Determine the (X, Y) coordinate at the center of the cell enclosing the given text.  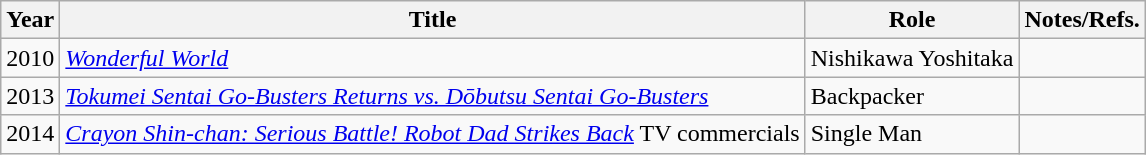
2014 (30, 134)
Single Man (912, 134)
Title (432, 20)
Backpacker (912, 96)
Crayon Shin-chan: Serious Battle! Robot Dad Strikes Back TV commercials (432, 134)
Tokumei Sentai Go-Busters Returns vs. Dōbutsu Sentai Go-Busters (432, 96)
2013 (30, 96)
Role (912, 20)
Nishikawa Yoshitaka (912, 58)
Notes/Refs. (1082, 20)
2010 (30, 58)
Year (30, 20)
Wonderful World (432, 58)
